Extract the [X, Y] coordinate from the center of the cell holding the provided text.  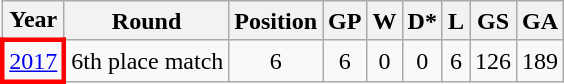
W [384, 21]
2017 [33, 60]
L [456, 21]
Round [146, 21]
D* [422, 21]
126 [494, 60]
6th place match [146, 60]
GP [345, 21]
Position [276, 21]
189 [540, 60]
GS [494, 21]
Year [33, 21]
GA [540, 21]
